Pinpoint the cell where the given text exists, returning its [X, Y] midpoint coordinate. 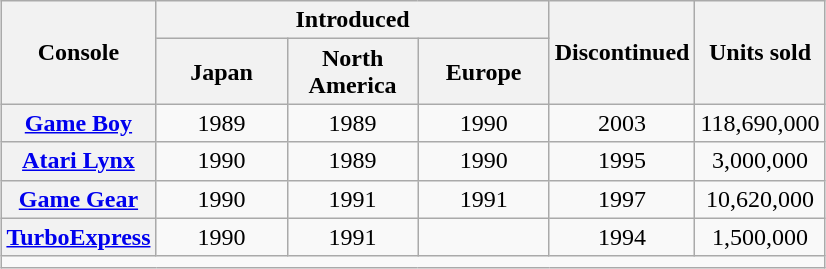
Game Gear [78, 199]
1994 [622, 237]
1,500,000 [760, 237]
Japan [222, 72]
2003 [622, 123]
Discontinued [622, 52]
Console [78, 52]
Introduced [352, 20]
3,000,000 [760, 161]
Europe [484, 72]
Atari Lynx [78, 161]
10,620,000 [760, 199]
Units sold [760, 52]
Game Boy [78, 123]
1995 [622, 161]
TurboExpress [78, 237]
1997 [622, 199]
North America [352, 72]
118,690,000 [760, 123]
